Capture the cell that displays the provided text and extract its [X, Y] central coordinate. 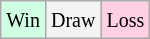
Loss [126, 20]
Draw [72, 20]
Win [24, 20]
